Scan for the cell matching the given text and deliver its [x, y] coordinate at center. 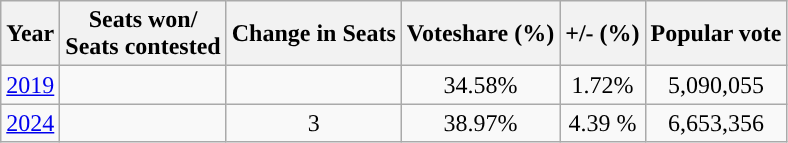
3 [314, 123]
+/- (%) [602, 34]
1.72% [602, 85]
4.39 % [602, 123]
5,090,055 [716, 85]
34.58% [480, 85]
6,653,356 [716, 123]
2024 [30, 123]
Popular vote [716, 34]
38.97% [480, 123]
2019 [30, 85]
Year [30, 34]
Voteshare (%) [480, 34]
Seats won/ Seats contested [143, 34]
Change in Seats [314, 34]
